Pinpoint the cell where the given text exists, returning its (x, y) midpoint coordinate. 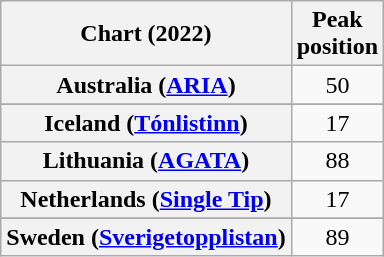
89 (337, 237)
Chart (2022) (146, 34)
88 (337, 161)
Iceland (Tónlistinn) (146, 123)
Peakposition (337, 34)
Sweden (Sverigetopplistan) (146, 237)
Netherlands (Single Tip) (146, 199)
50 (337, 85)
Australia (ARIA) (146, 85)
Lithuania (AGATA) (146, 161)
